Detect which cell encompasses the target text, then output its (x, y) center coordinate. 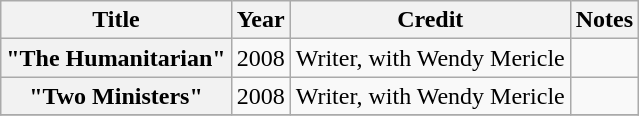
Notes (604, 20)
"Two Ministers" (116, 96)
Year (260, 20)
Credit (430, 20)
"The Humanitarian" (116, 58)
Title (116, 20)
